Capture the cell that displays the provided text and extract its (x, y) central coordinate. 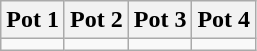
Pot 4 (224, 20)
Pot 3 (160, 20)
Pot 2 (96, 20)
Pot 1 (33, 20)
